Find where the given text appears and provide that cell's center as [X, Y] coordinate. 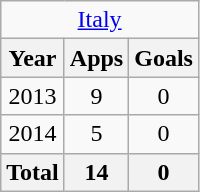
Goals [164, 58]
9 [96, 96]
Italy [100, 20]
Total [33, 172]
Year [33, 58]
5 [96, 134]
14 [96, 172]
2013 [33, 96]
Apps [96, 58]
2014 [33, 134]
